For the text-containing cell, return its midpoint in (X, Y) coordinate format. 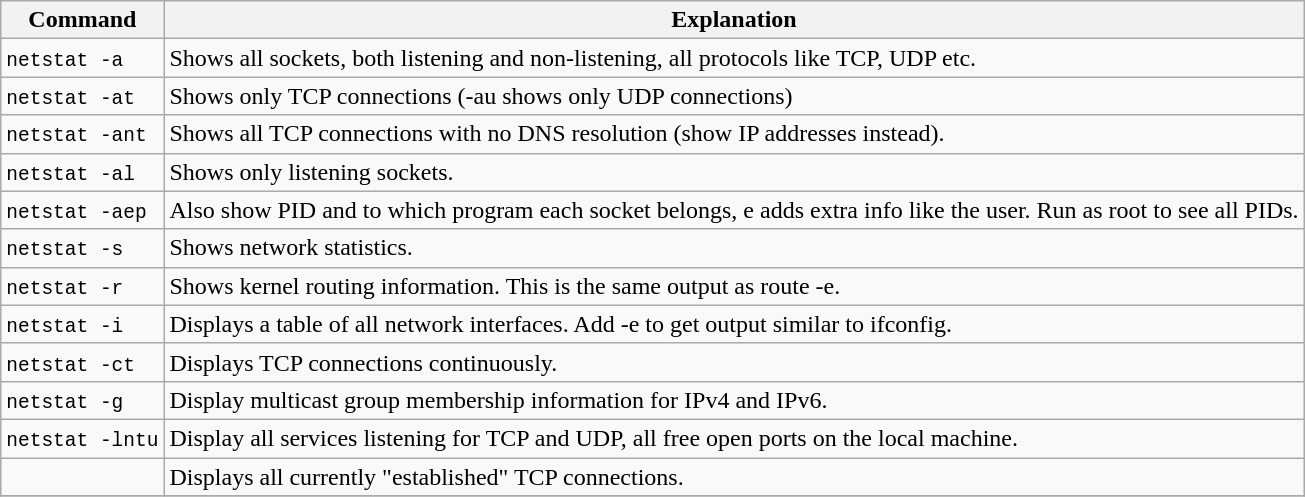
netstat -i (82, 324)
Shows only listening sockets. (734, 172)
Shows kernel routing information. This is the same output as route -e. (734, 286)
Command (82, 20)
netstat -r (82, 286)
Shows all TCP connections with no DNS resolution (show IP addresses instead). (734, 134)
netstat -ct (82, 362)
Display multicast group membership information for IPv4 and IPv6. (734, 400)
Also show PID and to which program each socket belongs, e adds extra info like the user. Run as root to see all PIDs. (734, 210)
Displays TCP connections continuously. (734, 362)
netstat -at (82, 96)
netstat -al (82, 172)
netstat -ant (82, 134)
Shows network statistics. (734, 248)
netstat -a (82, 58)
Display all services listening for TCP and UDP, all free open ports on the local machine. (734, 438)
netstat -g (82, 400)
Shows all sockets, both listening and non-listening, all protocols like TCP, UDP etc. (734, 58)
Explanation (734, 20)
Shows only TCP connections (-au shows only UDP connections) (734, 96)
netstat -s (82, 248)
netstat -aep (82, 210)
Displays a table of all network interfaces. Add -e to get output similar to ifconfig. (734, 324)
netstat -lntu (82, 438)
Displays all currently "established" TCP connections. (734, 477)
